Scan for the cell matching the given text and deliver its (x, y) coordinate at center. 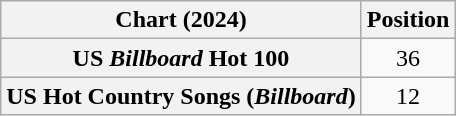
Chart (2024) (181, 20)
US Billboard Hot 100 (181, 58)
12 (408, 96)
Position (408, 20)
US Hot Country Songs (Billboard) (181, 96)
36 (408, 58)
